Provide the [x, y] coordinate of the cell's center where the given text is located.  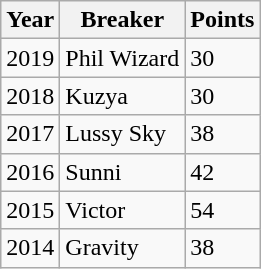
54 [222, 210]
2017 [30, 134]
Breaker [122, 20]
Gravity [122, 248]
2016 [30, 172]
Kuzya [122, 96]
Year [30, 20]
2018 [30, 96]
Points [222, 20]
Lussy Sky [122, 134]
2014 [30, 248]
Victor [122, 210]
42 [222, 172]
Phil Wizard [122, 58]
2019 [30, 58]
2015 [30, 210]
Sunni [122, 172]
